Detect which cell encompasses the target text, then output its [x, y] center coordinate. 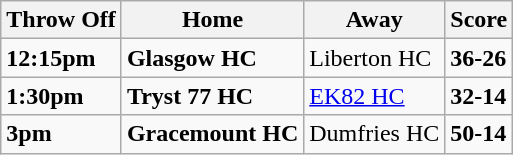
Away [374, 20]
Tryst 77 HC [212, 96]
12:15pm [62, 58]
EK82 HC [374, 96]
50-14 [479, 134]
32-14 [479, 96]
Gracemount HC [212, 134]
Score [479, 20]
Liberton HC [374, 58]
Throw Off [62, 20]
Dumfries HC [374, 134]
1:30pm [62, 96]
3pm [62, 134]
Home [212, 20]
36-26 [479, 58]
Glasgow HC [212, 58]
